Provide the [X, Y] coordinate of the cell's center where the given text is located.  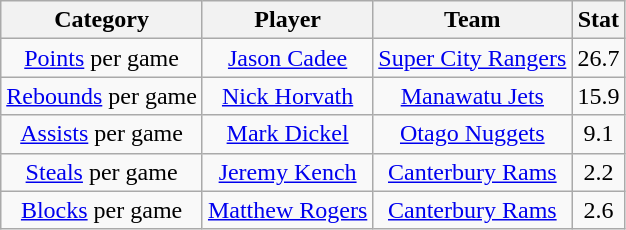
Stat [598, 20]
26.7 [598, 58]
Points per game [102, 58]
15.9 [598, 96]
Assists per game [102, 134]
2.2 [598, 172]
Jeremy Kench [287, 172]
Manawatu Jets [472, 96]
Mark Dickel [287, 134]
Player [287, 20]
9.1 [598, 134]
Nick Horvath [287, 96]
2.6 [598, 210]
Rebounds per game [102, 96]
Category [102, 20]
Steals per game [102, 172]
Jason Cadee [287, 58]
Blocks per game [102, 210]
Super City Rangers [472, 58]
Team [472, 20]
Matthew Rogers [287, 210]
Otago Nuggets [472, 134]
